Scan for the cell matching the given text and deliver its [x, y] coordinate at center. 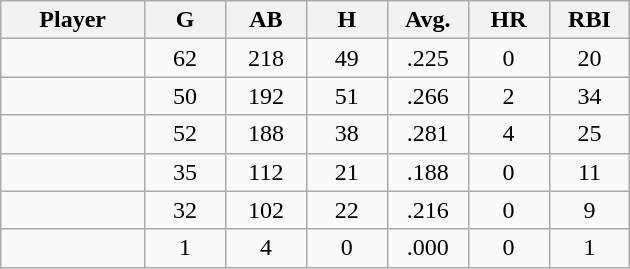
62 [186, 58]
.225 [428, 58]
22 [346, 210]
218 [266, 58]
192 [266, 96]
11 [590, 172]
.188 [428, 172]
2 [508, 96]
.000 [428, 248]
38 [346, 134]
Player [73, 20]
G [186, 20]
51 [346, 96]
52 [186, 134]
25 [590, 134]
20 [590, 58]
32 [186, 210]
.281 [428, 134]
Avg. [428, 20]
.216 [428, 210]
50 [186, 96]
AB [266, 20]
188 [266, 134]
HR [508, 20]
35 [186, 172]
21 [346, 172]
.266 [428, 96]
RBI [590, 20]
H [346, 20]
9 [590, 210]
102 [266, 210]
49 [346, 58]
34 [590, 96]
112 [266, 172]
